Extract the [X, Y] coordinate from the center of the cell holding the provided text.  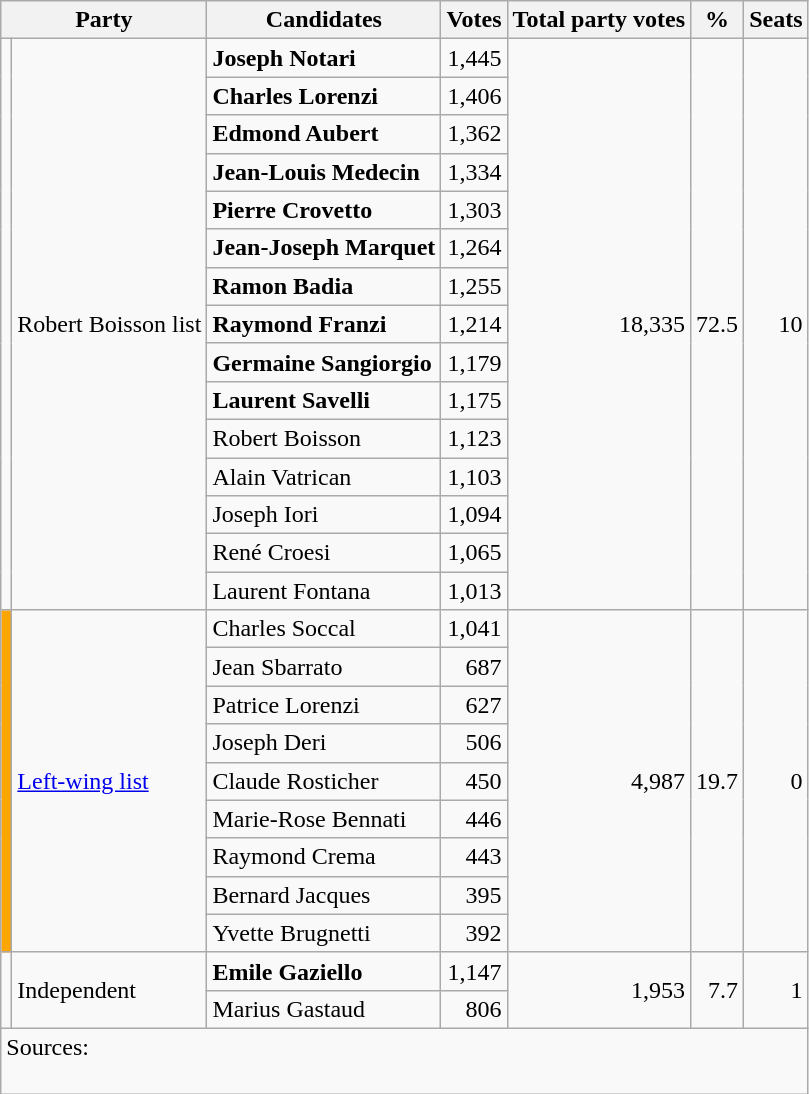
18,335 [599, 324]
687 [474, 667]
1,094 [474, 515]
Bernard Jacques [324, 895]
72.5 [718, 324]
Total party votes [599, 20]
1,065 [474, 553]
Charles Soccal [324, 629]
1,406 [474, 96]
506 [474, 743]
Joseph Notari [324, 58]
Pierre Crovetto [324, 210]
1,264 [474, 248]
443 [474, 857]
19.7 [718, 782]
Laurent Fontana [324, 591]
806 [474, 1009]
1,147 [474, 971]
Laurent Savelli [324, 400]
1,123 [474, 438]
Candidates [324, 20]
Yvette Brugnetti [324, 933]
Jean Sbarrato [324, 667]
Marie-Rose Bennati [324, 819]
450 [474, 781]
Party [104, 20]
446 [474, 819]
Emile Gaziello [324, 971]
Raymond Crema [324, 857]
1,334 [474, 172]
1,255 [474, 286]
1,041 [474, 629]
Robert Boisson [324, 438]
395 [474, 895]
392 [474, 933]
1,214 [474, 324]
Marius Gastaud [324, 1009]
0 [776, 782]
1,953 [599, 990]
1,179 [474, 362]
Jean-Joseph Marquet [324, 248]
Patrice Lorenzi [324, 705]
1,013 [474, 591]
1,362 [474, 134]
Joseph Iori [324, 515]
1,175 [474, 400]
René Croesi [324, 553]
7.7 [718, 990]
Left-wing list [110, 782]
% [718, 20]
1,445 [474, 58]
Raymond Franzi [324, 324]
Jean-Louis Medecin [324, 172]
Charles Lorenzi [324, 96]
627 [474, 705]
Alain Vatrican [324, 477]
Independent [110, 990]
Ramon Badia [324, 286]
Germaine Sangiorgio [324, 362]
Seats [776, 20]
1,303 [474, 210]
1,103 [474, 477]
Votes [474, 20]
Sources: [404, 1060]
1 [776, 990]
Joseph Deri [324, 743]
Edmond Aubert [324, 134]
Robert Boisson list [110, 324]
10 [776, 324]
Claude Rosticher [324, 781]
4,987 [599, 782]
